Extract the [x, y] coordinate from the center of the cell holding the provided text.  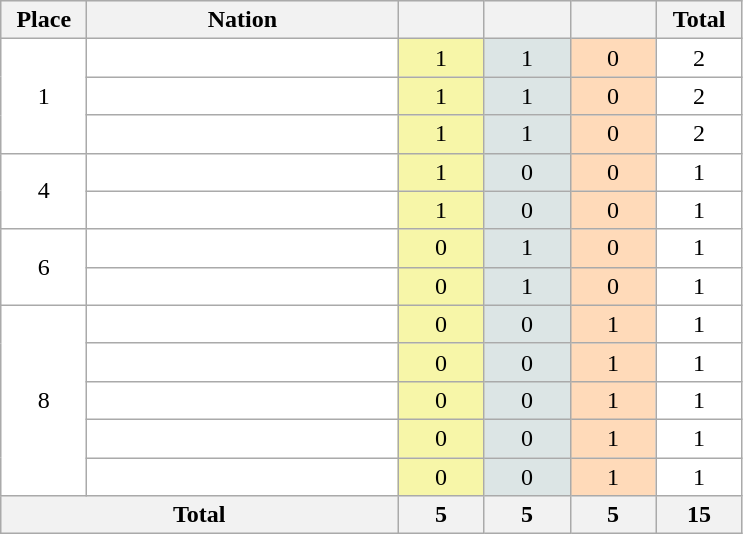
8 [44, 400]
Nation [242, 20]
15 [699, 515]
Place [44, 20]
6 [44, 267]
4 [44, 191]
